Locate the cell with the specified text and output its [x, y] center coordinate. 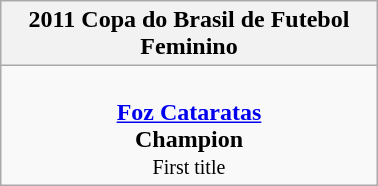
Foz CataratasChampionFirst title [189, 126]
2011 Copa do Brasil de Futebol Feminino [189, 34]
